From the cell containing the given text, extract its center point as (X, Y) coordinate. 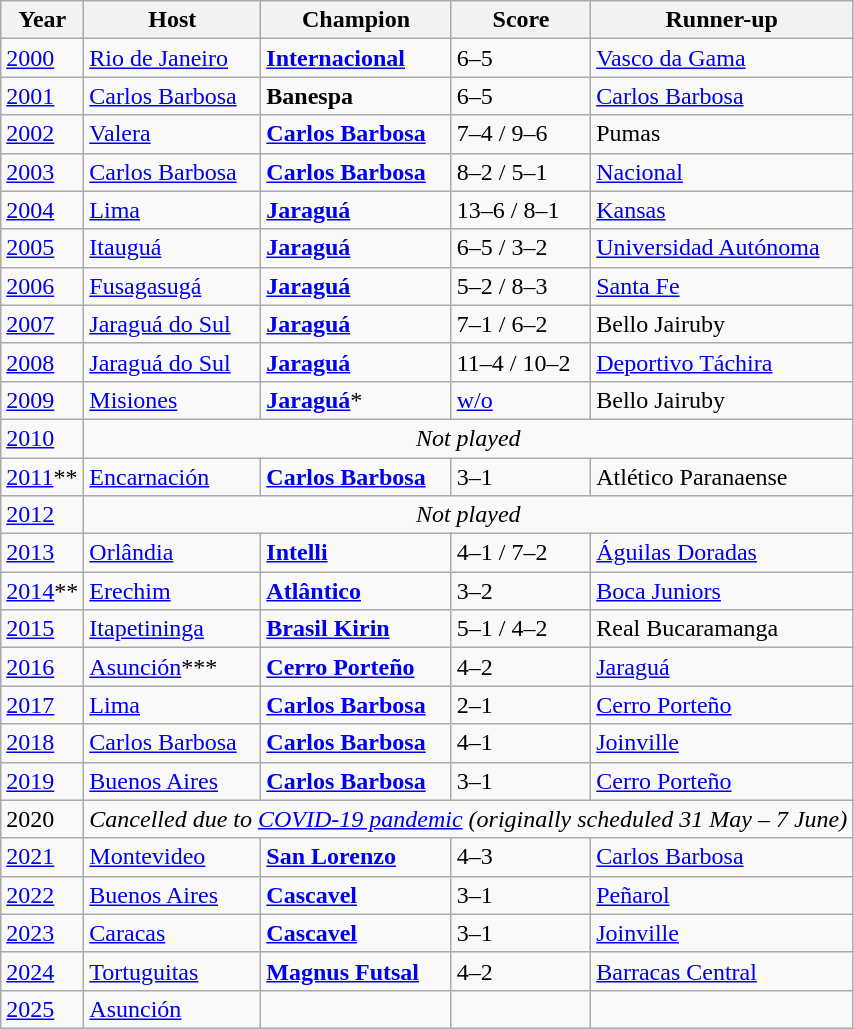
3–2 (521, 591)
2011** (42, 477)
Kansas (722, 210)
4–1 (521, 743)
Orlândia (172, 553)
5–2 / 8–3 (521, 286)
Intelli (356, 553)
Valera (172, 134)
2001 (42, 96)
2014** (42, 591)
Jaraguá* (356, 400)
2008 (42, 362)
2019 (42, 781)
Boca Juniors (722, 591)
Fusagasugá (172, 286)
2003 (42, 172)
2016 (42, 667)
Tortuguitas (172, 971)
7–1 / 6–2 (521, 324)
2020 (42, 819)
2022 (42, 895)
Nacional (722, 172)
2–1 (521, 705)
Peñarol (722, 895)
2015 (42, 629)
2021 (42, 857)
2005 (42, 248)
San Lorenzo (356, 857)
Vasco da Gama (722, 58)
Montevideo (172, 857)
Magnus Futsal (356, 971)
6–5 / 3–2 (521, 248)
4–3 (521, 857)
Champion (356, 20)
Atlético Paranaense (722, 477)
Atlântico (356, 591)
Asunción (172, 1009)
2009 (42, 400)
7–4 / 9–6 (521, 134)
Encarnación (172, 477)
Águilas Doradas (722, 553)
4–1 / 7–2 (521, 553)
Score (521, 20)
Asunción*** (172, 667)
2004 (42, 210)
Erechim (172, 591)
Caracas (172, 933)
2024 (42, 971)
2006 (42, 286)
Internacional (356, 58)
w/o (521, 400)
Real Bucaramanga (722, 629)
Banespa (356, 96)
2000 (42, 58)
Misiones (172, 400)
2025 (42, 1009)
Host (172, 20)
2023 (42, 933)
13–6 / 8–1 (521, 210)
Brasil Kirin (356, 629)
2013 (42, 553)
2002 (42, 134)
Universidad Autónoma (722, 248)
2010 (42, 438)
Deportivo Táchira (722, 362)
11–4 / 10–2 (521, 362)
Itapetininga (172, 629)
Itauguá (172, 248)
2017 (42, 705)
8–2 / 5–1 (521, 172)
2007 (42, 324)
Santa Fe (722, 286)
Cancelled due to COVID-19 pandemic (originally scheduled 31 May – 7 June) (468, 819)
5–1 / 4–2 (521, 629)
2012 (42, 515)
Year (42, 20)
Rio de Janeiro (172, 58)
Runner-up (722, 20)
2018 (42, 743)
Pumas (722, 134)
Barracas Central (722, 971)
